For the text-containing cell, return its midpoint in (x, y) coordinate format. 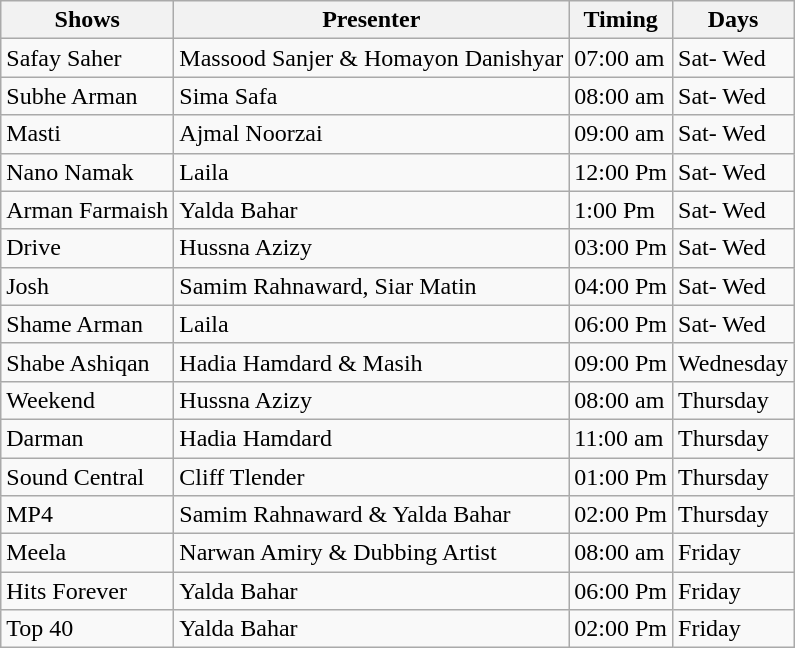
Timing (621, 20)
Hadia Hamdard & Masih (372, 362)
01:00 Pm (621, 477)
Josh (88, 286)
12:00 Pm (621, 172)
Top 40 (88, 629)
Subhe Arman (88, 96)
04:00 Pm (621, 286)
Shabe Ashiqan (88, 362)
07:00 am (621, 58)
03:00 Pm (621, 248)
Meela (88, 553)
Masti (88, 134)
11:00 am (621, 438)
Samim Rahnaward & Yalda Bahar (372, 515)
Nano Namak (88, 172)
Massood Sanjer & Homayon Danishyar (372, 58)
Hadia Hamdard (372, 438)
Sound Central (88, 477)
Samim Rahnaward, Siar Matin (372, 286)
Weekend (88, 400)
Wednesday (734, 362)
Drive (88, 248)
Safay Saher (88, 58)
09:00 Pm (621, 362)
Hits Forever (88, 591)
Narwan Amiry & Dubbing Artist (372, 553)
MP4 (88, 515)
Presenter (372, 20)
Darman (88, 438)
Shows (88, 20)
Days (734, 20)
09:00 am (621, 134)
Arman Farmaish (88, 210)
Shame Arman (88, 324)
1:00 Pm (621, 210)
Sima Safa (372, 96)
Ajmal Noorzai (372, 134)
Cliff Tlender (372, 477)
